Output the (x, y) coordinate of the center of the cell containing the given text.  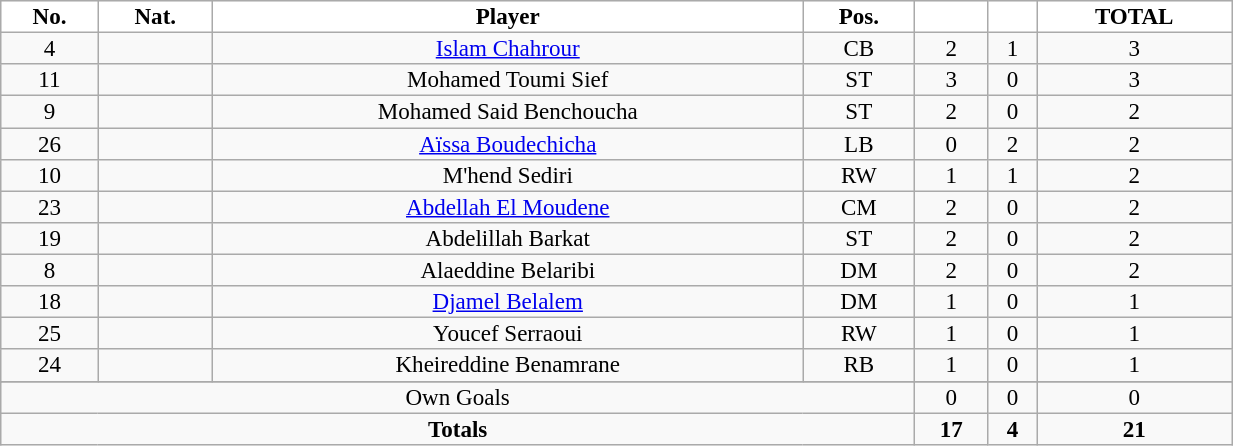
10 (50, 176)
Islam Chahrour (508, 49)
Mohamed Toumi Sief (508, 80)
Djamel Belalem (508, 302)
No. (50, 17)
Player (508, 17)
Totals (458, 429)
24 (50, 366)
18 (50, 302)
Own Goals (458, 397)
11 (50, 80)
CB (858, 49)
19 (50, 239)
RB (858, 366)
26 (50, 144)
CM (858, 207)
LB (858, 144)
17 (952, 429)
Nat. (155, 17)
Aïssa Boudechicha (508, 144)
25 (50, 334)
M'hend Sediri (508, 176)
8 (50, 271)
21 (1134, 429)
9 (50, 112)
Pos. (858, 17)
Youcef Serraoui (508, 334)
Abdelillah Barkat (508, 239)
Alaeddine Belaribi (508, 271)
Abdellah El Moudene (508, 207)
TOTAL (1134, 17)
23 (50, 207)
Mohamed Said Benchoucha (508, 112)
Kheireddine Benamrane (508, 366)
